Return the [X, Y] coordinate for the center point of the cell that contains the specified text.  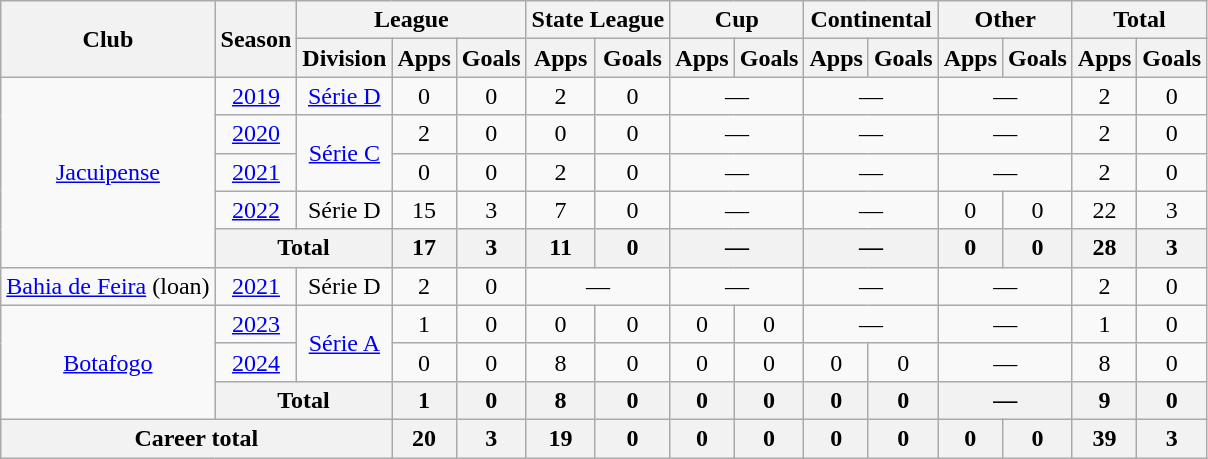
Série C [344, 153]
39 [1104, 438]
7 [560, 210]
Continental [871, 20]
9 [1104, 400]
2024 [256, 362]
Career total [196, 438]
2020 [256, 134]
2023 [256, 324]
Botafogo [108, 362]
Jacuipense [108, 172]
League [412, 20]
11 [560, 248]
2019 [256, 96]
Other [1005, 20]
2022 [256, 210]
Bahia de Feira (loan) [108, 286]
19 [560, 438]
State League [598, 20]
28 [1104, 248]
Club [108, 39]
22 [1104, 210]
20 [424, 438]
Division [344, 58]
Cup [737, 20]
17 [424, 248]
15 [424, 210]
Série A [344, 343]
Season [256, 39]
